Provide the (X, Y) coordinate of the cell's center where the given text is located.  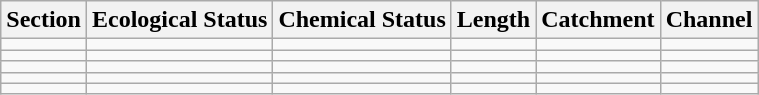
Catchment (598, 20)
Channel (709, 20)
Chemical Status (362, 20)
Ecological Status (179, 20)
Length (493, 20)
Section (44, 20)
